Detect which cell encompasses the target text, then output its [x, y] center coordinate. 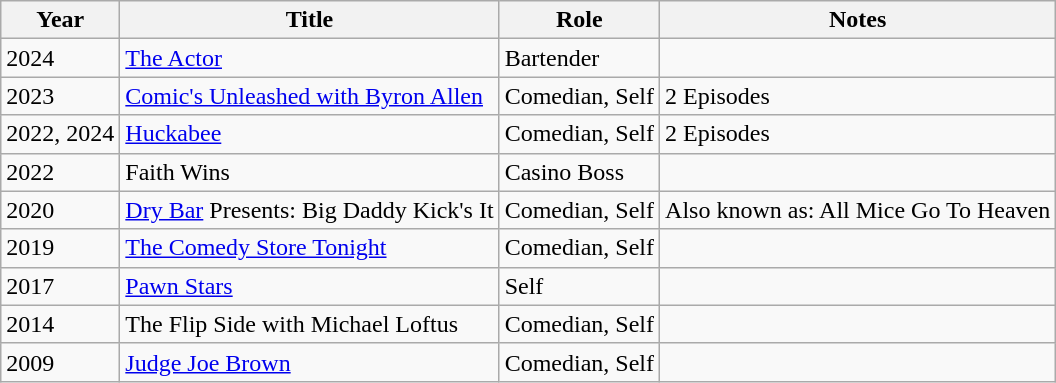
Self [579, 286]
2009 [60, 362]
2022 [60, 172]
2014 [60, 324]
Also known as: All Mice Go To Heaven [858, 210]
Huckabee [310, 134]
Comic's Unleashed with Byron Allen [310, 96]
Pawn Stars [310, 286]
Role [579, 20]
Bartender [579, 58]
Year [60, 20]
2023 [60, 96]
The Flip Side with Michael Loftus [310, 324]
Dry Bar Presents: Big Daddy Kick's It [310, 210]
Casino Boss [579, 172]
2017 [60, 286]
2019 [60, 248]
The Comedy Store Tonight [310, 248]
The Actor [310, 58]
2022, 2024 [60, 134]
Title [310, 20]
2020 [60, 210]
Judge Joe Brown [310, 362]
Notes [858, 20]
Faith Wins [310, 172]
2024 [60, 58]
